Detect which cell encompasses the target text, then output its [X, Y] center coordinate. 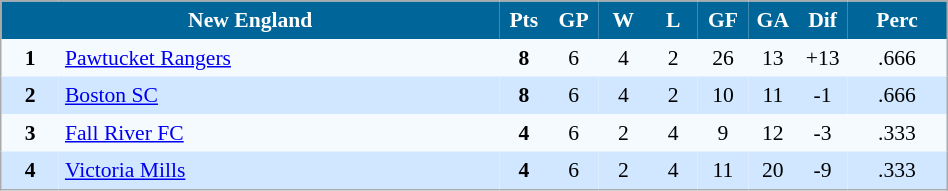
-1 [823, 95]
-9 [823, 171]
+13 [823, 58]
GP [574, 20]
Perc [898, 20]
L [673, 20]
Boston SC [279, 95]
12 [773, 133]
W [623, 20]
1 [30, 58]
13 [773, 58]
26 [723, 58]
-3 [823, 133]
Victoria Mills [279, 171]
3 [30, 133]
20 [773, 171]
GA [773, 20]
Pts [524, 20]
10 [723, 95]
New England [250, 20]
Dif [823, 20]
Pawtucket Rangers [279, 58]
Fall River FC [279, 133]
9 [723, 133]
GF [723, 20]
